Find where the given text appears and provide that cell's center as (x, y) coordinate. 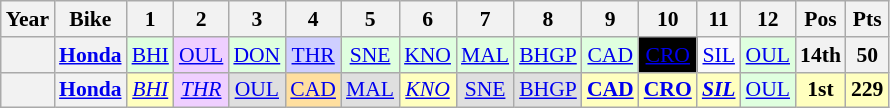
1st (820, 90)
14th (820, 55)
10 (668, 19)
1 (150, 19)
Pts (868, 19)
6 (428, 19)
12 (768, 19)
229 (868, 90)
50 (868, 55)
Year (28, 19)
4 (313, 19)
9 (610, 19)
Bike (90, 19)
2 (201, 19)
5 (370, 19)
7 (485, 19)
DON (256, 55)
11 (719, 19)
3 (256, 19)
Pos (820, 19)
8 (548, 19)
